Return the [x, y] coordinate for the center point of the cell that contains the specified text.  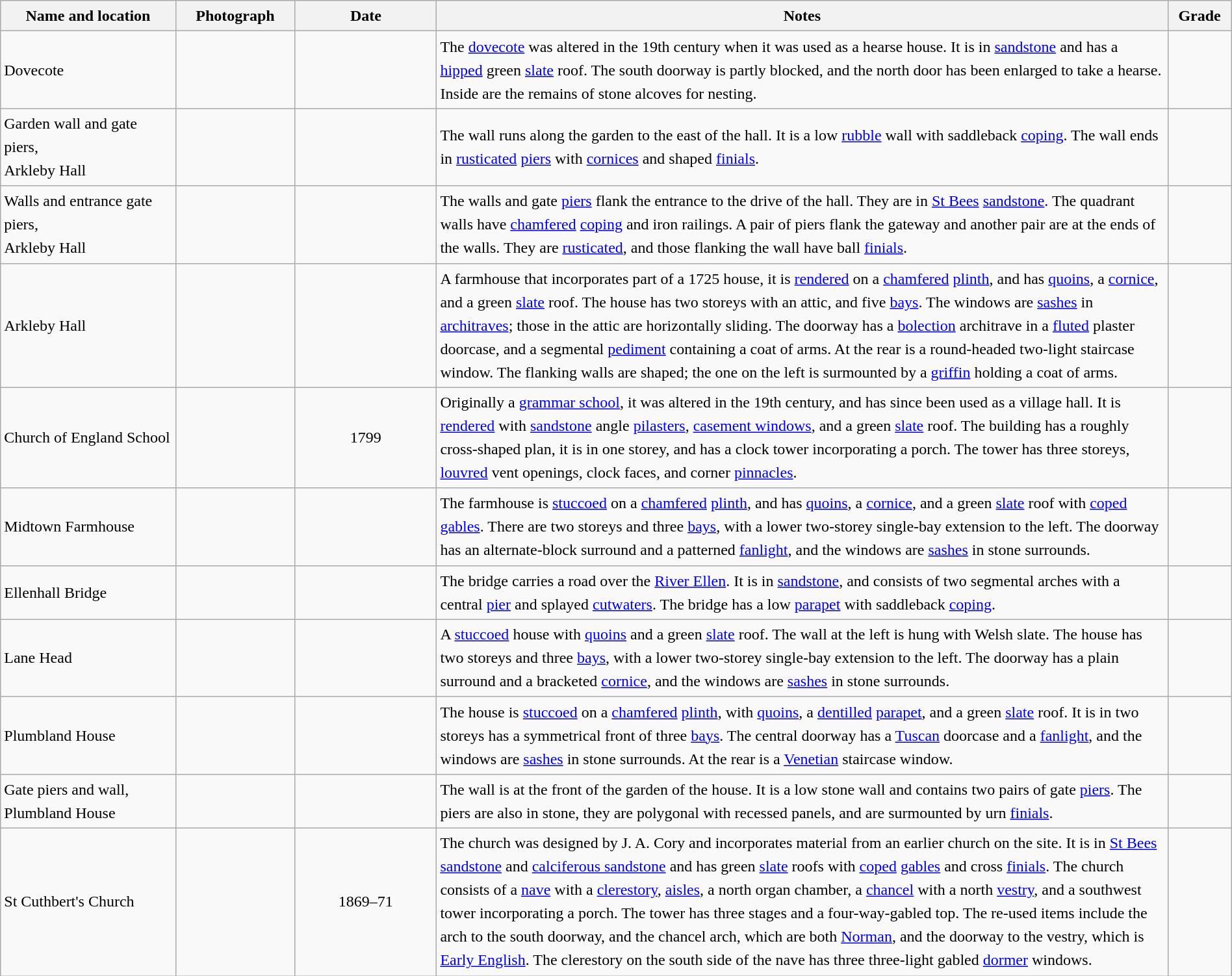
St Cuthbert's Church [88, 902]
1799 [366, 438]
Dovecote [88, 70]
Lane Head [88, 658]
Name and location [88, 16]
Walls and entrance gate piers,Arkleby Hall [88, 225]
Photograph [235, 16]
1869–71 [366, 902]
Church of England School [88, 438]
Date [366, 16]
Notes [802, 16]
Plumbland House [88, 736]
Ellenhall Bridge [88, 593]
Grade [1200, 16]
Gate piers and wall, Plumbland House [88, 801]
Garden wall and gate piers,Arkleby Hall [88, 147]
Arkleby Hall [88, 325]
Midtown Farmhouse [88, 526]
